Find where the given text appears and provide that cell's center as (X, Y) coordinate. 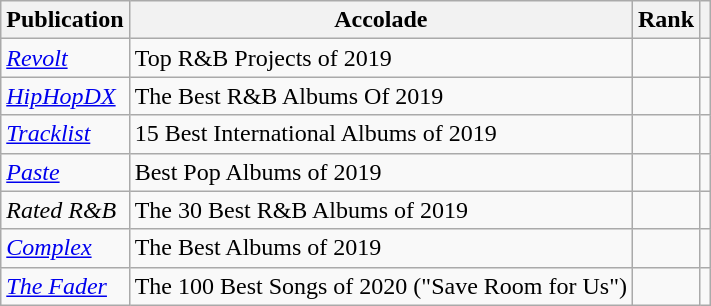
The Best R&B Albums Of 2019 (380, 96)
The Fader (65, 286)
Tracklist (65, 134)
The 100 Best Songs of 2020 ("Save Room for Us") (380, 286)
Accolade (380, 20)
Publication (65, 20)
The 30 Best R&B Albums of 2019 (380, 210)
Rank (666, 20)
Complex (65, 248)
Paste (65, 172)
Rated R&B (65, 210)
Revolt (65, 58)
Best Pop Albums of 2019 (380, 172)
HipHopDX (65, 96)
15 Best International Albums of 2019 (380, 134)
The Best Albums of 2019 (380, 248)
Top R&B Projects of 2019 (380, 58)
